Return [X, Y] of the center of cell containing provided text 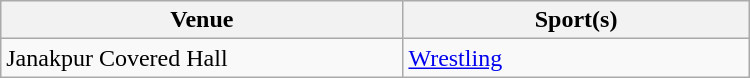
Venue [202, 20]
Sport(s) [576, 20]
Wrestling [576, 58]
Janakpur Covered Hall [202, 58]
